Extract the [x, y] coordinate from the center of the cell holding the provided text.  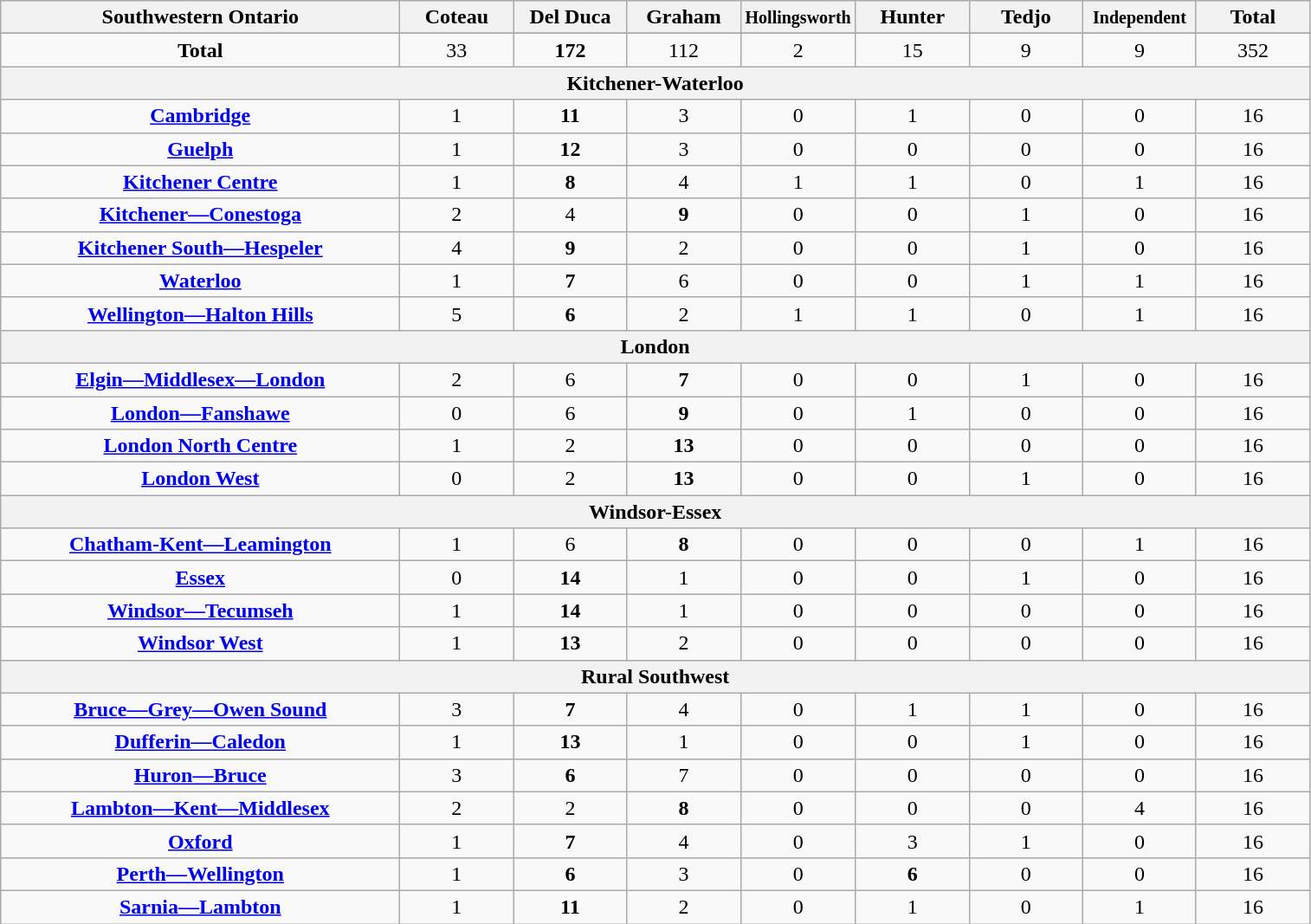
15 [913, 50]
Del Duca [570, 17]
5 [457, 313]
Windsor-Essex [655, 512]
Chatham-Kent—Leamington [201, 545]
Rural Southwest [655, 676]
London [655, 346]
Bruce—Grey—Owen Sound [201, 709]
London North Centre [201, 446]
Kitchener South—Hespeler [201, 248]
Dufferin—Caledon [201, 742]
Coteau [457, 17]
Oxford [201, 841]
Kitchener Centre [201, 182]
Wellington—Halton Hills [201, 313]
172 [570, 50]
12 [570, 149]
Cambridge [201, 116]
Kitchener—Conestoga [201, 215]
Southwestern Ontario [201, 17]
Huron—Bruce [201, 775]
Graham [684, 17]
352 [1252, 50]
Sarnia—Lambton [201, 907]
Hunter [913, 17]
Independent [1140, 17]
Kitchener-Waterloo [655, 83]
Guelph [201, 149]
112 [684, 50]
Essex [201, 578]
Tedjo [1025, 17]
Windsor West [201, 643]
London—Fanshawe [201, 413]
Hollingsworth [798, 17]
Windsor—Tecumseh [201, 611]
Lambton—Kent—Middlesex [201, 808]
London West [201, 479]
Waterloo [201, 281]
33 [457, 50]
Perth—Wellington [201, 874]
Elgin—Middlesex—London [201, 379]
